Return the [X, Y] coordinate for the center point of the cell that contains the specified text.  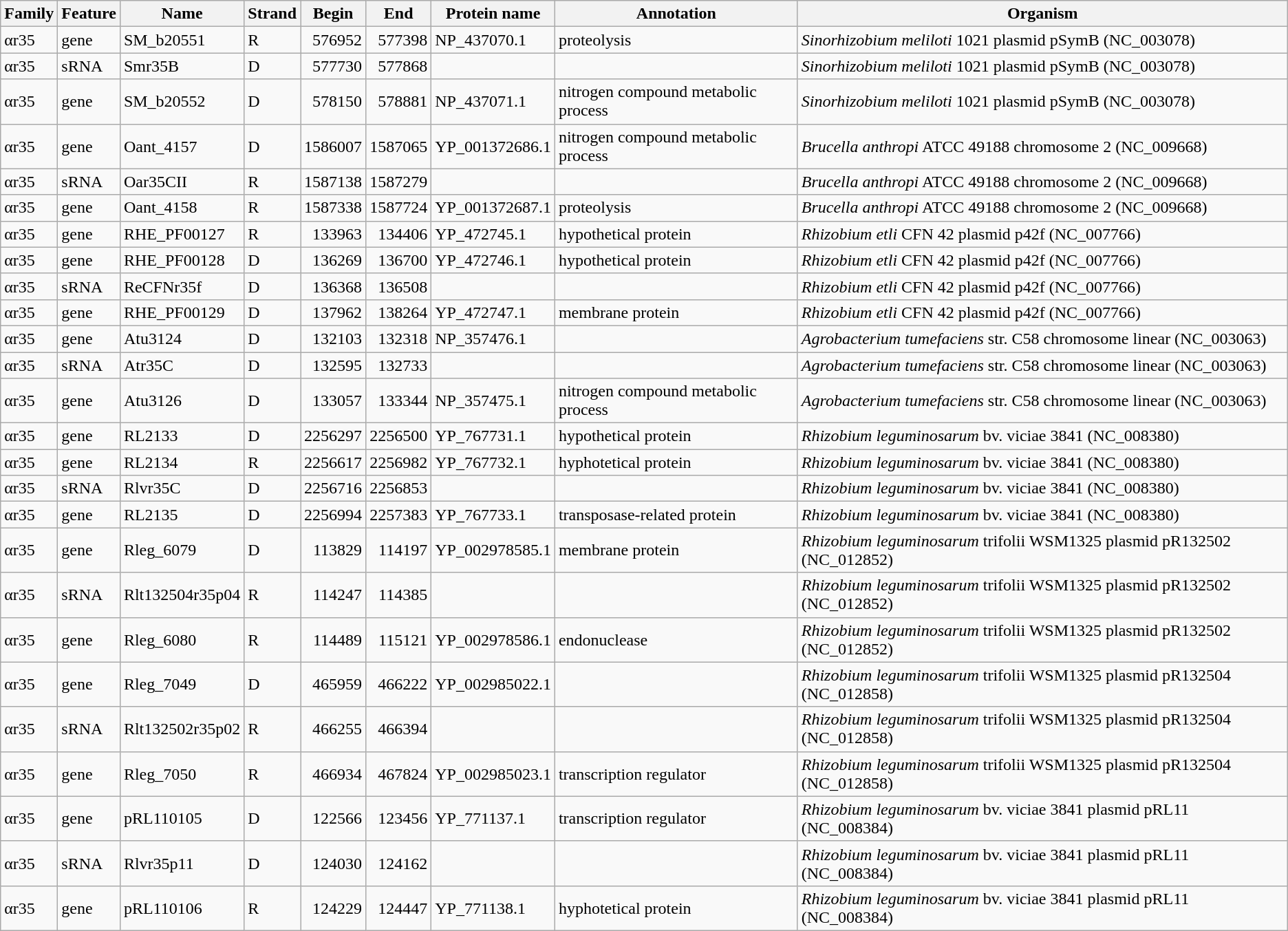
endonuclease [676, 640]
136269 [333, 260]
Atu3124 [182, 339]
466394 [399, 729]
YP_767731.1 [493, 436]
NP_437070.1 [493, 40]
2256994 [333, 515]
RL2134 [182, 462]
132103 [333, 339]
577730 [333, 66]
136700 [399, 260]
466934 [333, 773]
576952 [333, 40]
113829 [333, 550]
YP_001372686.1 [493, 146]
1587724 [399, 208]
YP_767733.1 [493, 515]
Rlvr35C [182, 489]
Rleg_6080 [182, 640]
138264 [399, 312]
End [399, 14]
Rlt132504r35p04 [182, 595]
YP_472747.1 [493, 312]
2257383 [399, 515]
ReCFNr35f [182, 286]
114197 [399, 550]
137962 [333, 312]
RL2135 [182, 515]
Rleg_7050 [182, 773]
RL2133 [182, 436]
Annotation [676, 14]
Rleg_7049 [182, 684]
Strand [272, 14]
Name [182, 14]
YP_472745.1 [493, 234]
Feature [89, 14]
Protein name [493, 14]
YP_002978586.1 [493, 640]
pRL110106 [182, 908]
136508 [399, 286]
RHE_PF00128 [182, 260]
Begin [333, 14]
YP_002985022.1 [493, 684]
pRL110105 [182, 819]
Rlt132502r35p02 [182, 729]
133344 [399, 400]
RHE_PF00127 [182, 234]
2256500 [399, 436]
YP_002985023.1 [493, 773]
YP_472746.1 [493, 260]
124447 [399, 908]
114489 [333, 640]
132733 [399, 365]
577398 [399, 40]
114247 [333, 595]
2256716 [333, 489]
134406 [399, 234]
124030 [333, 863]
467824 [399, 773]
466222 [399, 684]
Rleg_6079 [182, 550]
133963 [333, 234]
YP_771137.1 [493, 819]
124162 [399, 863]
NP_357475.1 [493, 400]
Rlvr35p11 [182, 863]
SM_b20551 [182, 40]
124229 [333, 908]
Smr35B [182, 66]
RHE_PF00129 [182, 312]
Family [29, 14]
1587279 [399, 182]
2256617 [333, 462]
Oar35CII [182, 182]
transposase-related protein [676, 515]
Atr35C [182, 365]
2256982 [399, 462]
136368 [333, 286]
YP_771138.1 [493, 908]
Oant_4157 [182, 146]
465959 [333, 684]
YP_767732.1 [493, 462]
YP_001372687.1 [493, 208]
1587065 [399, 146]
SM_b20552 [182, 102]
578150 [333, 102]
2256297 [333, 436]
NP_357476.1 [493, 339]
132595 [333, 365]
YP_002978585.1 [493, 550]
123456 [399, 819]
133057 [333, 400]
1586007 [333, 146]
1587138 [333, 182]
NP_437071.1 [493, 102]
132318 [399, 339]
466255 [333, 729]
1587338 [333, 208]
122566 [333, 819]
Organism [1042, 14]
577868 [399, 66]
Oant_4158 [182, 208]
115121 [399, 640]
578881 [399, 102]
Atu3126 [182, 400]
2256853 [399, 489]
114385 [399, 595]
